Find where the given text appears and provide that cell's center as [X, Y] coordinate. 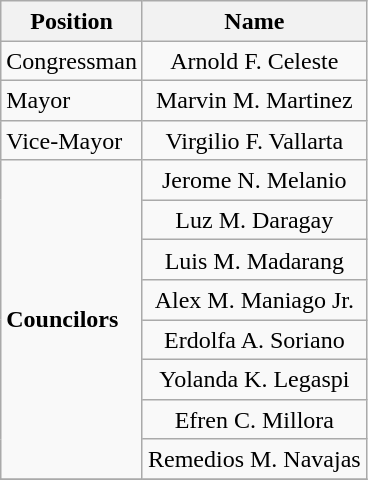
Alex M. Maniago Jr. [254, 300]
Virgilio F. Vallarta [254, 140]
Position [72, 21]
Efren C. Millora [254, 419]
Name [254, 21]
Luis M. Madarang [254, 260]
Jerome N. Melanio [254, 180]
Congressman [72, 61]
Mayor [72, 100]
Remedios M. Navajas [254, 459]
Councilors [72, 320]
Vice-Mayor [72, 140]
Marvin M. Martinez [254, 100]
Yolanda K. Legaspi [254, 379]
Arnold F. Celeste [254, 61]
Luz M. Daragay [254, 220]
Erdolfa A. Soriano [254, 340]
